Detect which cell encompasses the target text, then output its [x, y] center coordinate. 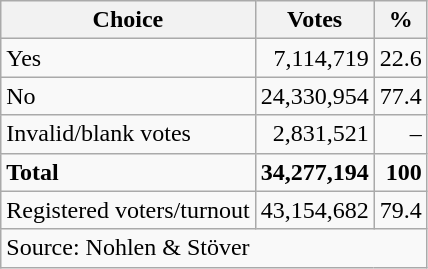
Choice [128, 20]
Votes [314, 20]
Yes [128, 58]
– [400, 134]
22.6 [400, 58]
Invalid/blank votes [128, 134]
2,831,521 [314, 134]
24,330,954 [314, 96]
% [400, 20]
7,114,719 [314, 58]
79.4 [400, 210]
77.4 [400, 96]
Registered voters/turnout [128, 210]
No [128, 96]
Source: Nohlen & Stöver [214, 248]
34,277,194 [314, 172]
43,154,682 [314, 210]
Total [128, 172]
100 [400, 172]
